Return [x, y] of the center of cell containing provided text 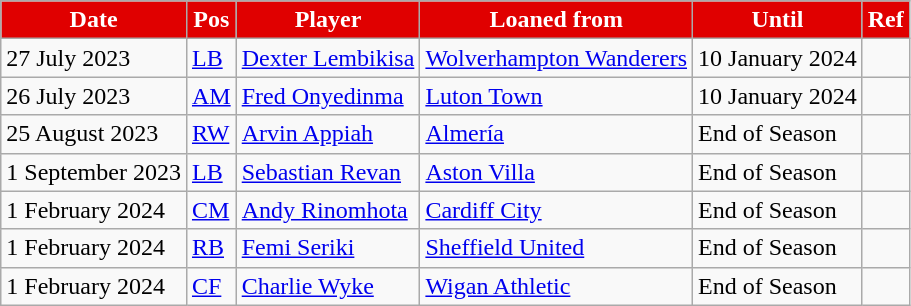
Wolverhampton Wanderers [556, 58]
Ref [886, 20]
Cardiff City [556, 210]
CF [211, 286]
Andy Rinomhota [328, 210]
Wigan Athletic [556, 286]
Date [94, 20]
Charlie Wyke [328, 286]
Loaned from [556, 20]
Fred Onyedinma [328, 96]
25 August 2023 [94, 134]
Until [778, 20]
AM [211, 96]
Player [328, 20]
1 September 2023 [94, 172]
27 July 2023 [94, 58]
RW [211, 134]
Aston Villa [556, 172]
Dexter Lembikisa [328, 58]
26 July 2023 [94, 96]
Femi Seriki [328, 248]
Almería [556, 134]
Pos [211, 20]
RB [211, 248]
CM [211, 210]
Luton Town [556, 96]
Sebastian Revan [328, 172]
Sheffield United [556, 248]
Arvin Appiah [328, 134]
